Extract the [x, y] coordinate from the center of the cell holding the provided text.  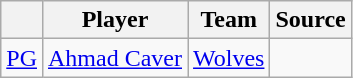
Ahmad Caver [114, 58]
Player [114, 20]
Team [229, 20]
Source [310, 20]
Wolves [229, 58]
PG [22, 58]
